Locate the cell with the specified text and output its (X, Y) center coordinate. 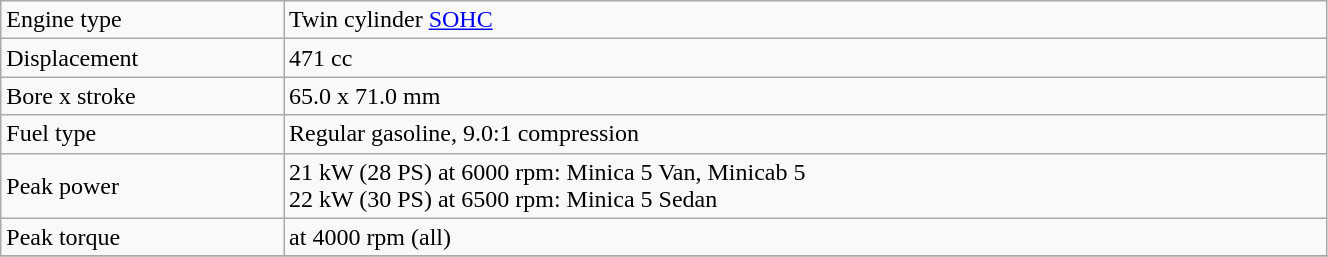
471 cc (806, 58)
at 4000 rpm (all) (806, 237)
65.0 x 71.0 mm (806, 96)
Fuel type (142, 134)
Peak torque (142, 237)
21 kW (28 PS) at 6000 rpm: Minica 5 Van, Minicab 522 kW (30 PS) at 6500 rpm: Minica 5 Sedan (806, 186)
Engine type (142, 20)
Twin cylinder SOHC (806, 20)
Regular gasoline, 9.0:1 compression (806, 134)
Displacement (142, 58)
Bore x stroke (142, 96)
Peak power (142, 186)
